Identify which cell holds the provided text, then report its (x, y) central coordinate. 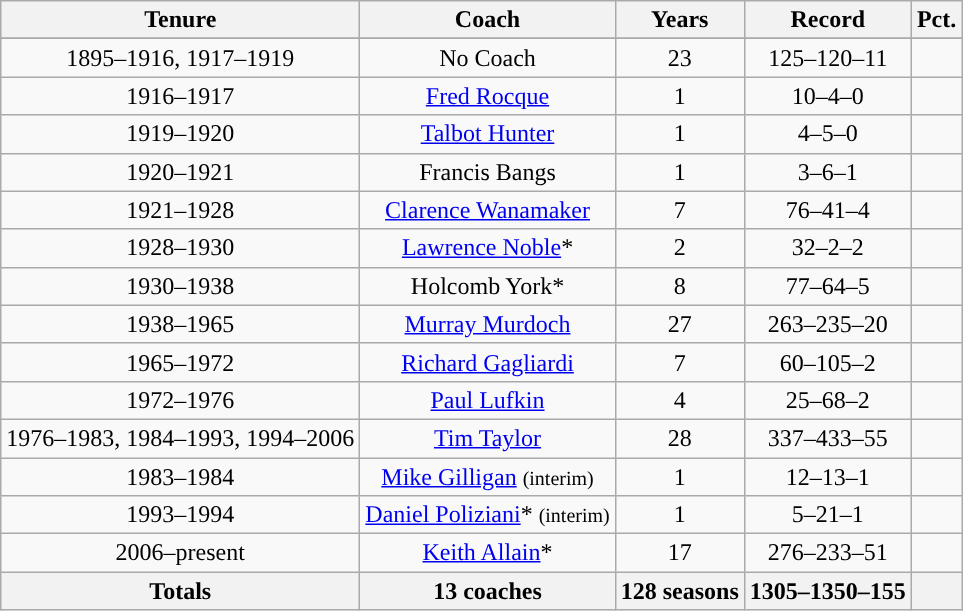
1976–1983, 1984–1993, 1994–2006 (180, 438)
12–13–1 (828, 477)
Fred Rocque (488, 96)
128 seasons (680, 591)
28 (680, 438)
23 (680, 58)
27 (680, 324)
No Coach (488, 58)
1938–1965 (180, 324)
125–120–11 (828, 58)
77–64–5 (828, 286)
Talbot Hunter (488, 134)
Holcomb York* (488, 286)
1972–1976 (180, 400)
Lawrence Noble* (488, 248)
60–105–2 (828, 362)
Richard Gagliardi (488, 362)
4 (680, 400)
Tim Taylor (488, 438)
Years (680, 20)
1895–1916, 1917–1919 (180, 58)
25–68–2 (828, 400)
263–235–20 (828, 324)
Coach (488, 20)
Totals (180, 591)
4–5–0 (828, 134)
17 (680, 553)
Tenure (180, 20)
76–41–4 (828, 210)
Daniel Poliziani* (interim) (488, 515)
1919–1920 (180, 134)
Francis Bangs (488, 172)
32–2–2 (828, 248)
337–433–55 (828, 438)
1930–1938 (180, 286)
Record (828, 20)
2006–present (180, 553)
Pct. (936, 20)
8 (680, 286)
13 coaches (488, 591)
1305–1350–155 (828, 591)
1916–1917 (180, 96)
3–6–1 (828, 172)
5–21–1 (828, 515)
Clarence Wanamaker (488, 210)
10–4–0 (828, 96)
1928–1930 (180, 248)
2 (680, 248)
Murray Murdoch (488, 324)
1921–1928 (180, 210)
1920–1921 (180, 172)
Keith Allain* (488, 553)
1965–1972 (180, 362)
Mike Gilligan (interim) (488, 477)
1993–1994 (180, 515)
Paul Lufkin (488, 400)
1983–1984 (180, 477)
276–233–51 (828, 553)
